Locate the cell with the specified text and output its (x, y) center coordinate. 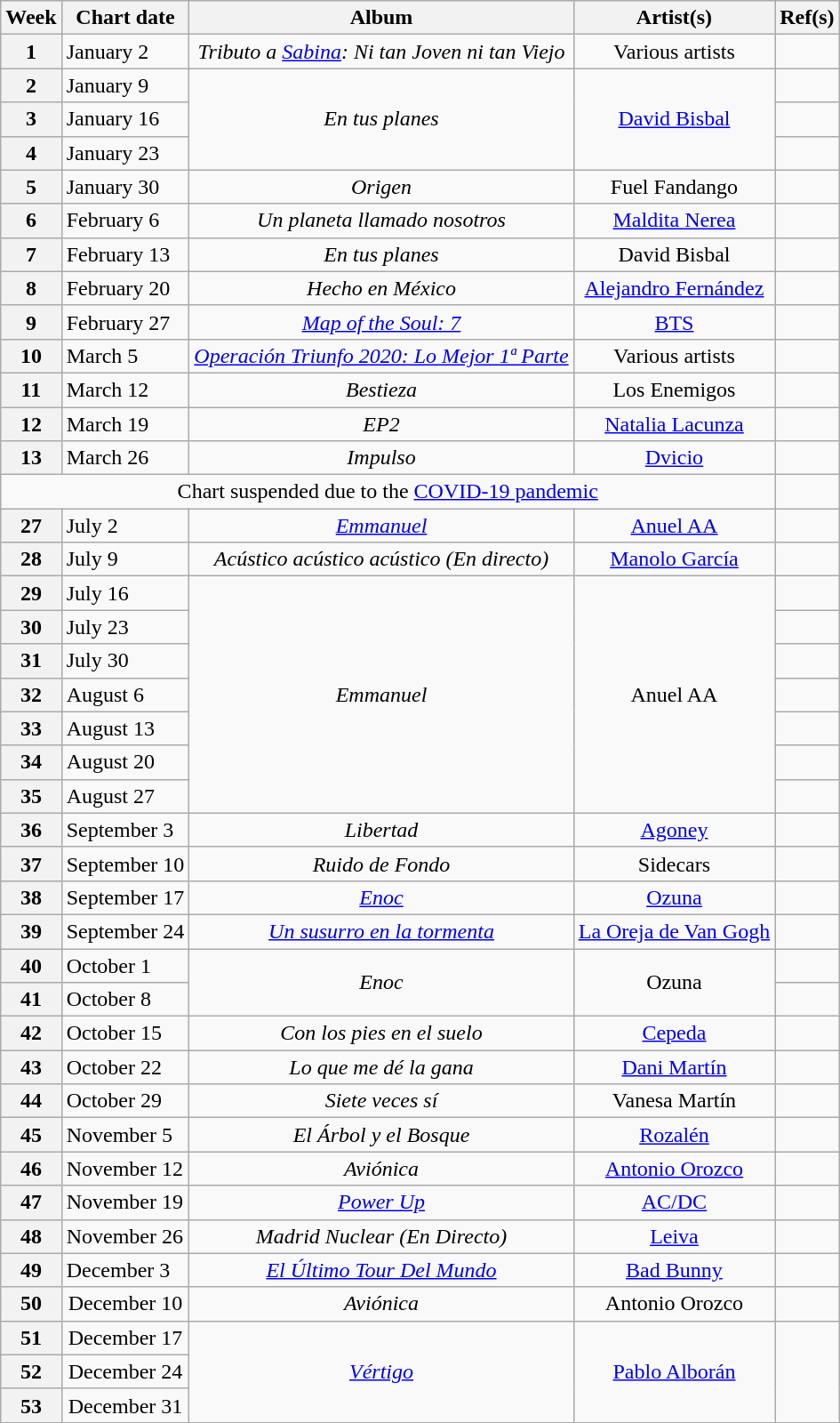
Bestieza (381, 390)
Bad Bunny (674, 1270)
BTS (674, 322)
Un susurro en la tormenta (381, 931)
Hecho en México (381, 288)
30 (31, 627)
6 (31, 221)
27 (31, 526)
Dani Martín (674, 1067)
October 22 (125, 1067)
3 (31, 119)
Siete veces sí (381, 1101)
Leiva (674, 1236)
Los Enemigos (674, 390)
December 17 (125, 1338)
December 24 (125, 1371)
July 23 (125, 627)
38 (31, 897)
Ref(s) (807, 18)
January 2 (125, 52)
Natalia Lacunza (674, 424)
Cepeda (674, 1033)
39 (31, 931)
La Oreja de Van Gogh (674, 931)
45 (31, 1135)
September 10 (125, 864)
Acústico acústico acústico (En directo) (381, 559)
August 20 (125, 762)
Un planeta llamado nosotros (381, 221)
March 12 (125, 390)
48 (31, 1236)
March 26 (125, 458)
El Último Tour Del Mundo (381, 1270)
November 26 (125, 1236)
Maldita Nerea (674, 221)
Ruido de Fondo (381, 864)
July 30 (125, 661)
13 (31, 458)
36 (31, 830)
November 19 (125, 1202)
40 (31, 965)
31 (31, 661)
9 (31, 322)
47 (31, 1202)
February 20 (125, 288)
El Árbol y el Bosque (381, 1135)
43 (31, 1067)
January 30 (125, 187)
Rozalén (674, 1135)
Vértigo (381, 1371)
November 12 (125, 1169)
September 17 (125, 897)
8 (31, 288)
December 3 (125, 1270)
October 1 (125, 965)
Chart date (125, 18)
11 (31, 390)
Week (31, 18)
Chart suspended due to the COVID-19 pandemic (388, 492)
33 (31, 728)
51 (31, 1338)
EP2 (381, 424)
February 6 (125, 221)
Tributo a Sabina: Ni tan Joven ni tan Viejo (381, 52)
52 (31, 1371)
January 16 (125, 119)
Map of the Soul: 7 (381, 322)
October 8 (125, 1000)
53 (31, 1405)
March 19 (125, 424)
Origen (381, 187)
Impulso (381, 458)
Operación Triunfo 2020: Lo Mejor 1ª Parte (381, 356)
September 3 (125, 830)
December 10 (125, 1304)
28 (31, 559)
35 (31, 796)
29 (31, 593)
Vanesa Martín (674, 1101)
October 15 (125, 1033)
Manolo García (674, 559)
2 (31, 85)
July 9 (125, 559)
August 13 (125, 728)
7 (31, 254)
January 9 (125, 85)
5 (31, 187)
October 29 (125, 1101)
32 (31, 695)
August 27 (125, 796)
Fuel Fandango (674, 187)
August 6 (125, 695)
Artist(s) (674, 18)
49 (31, 1270)
Album (381, 18)
42 (31, 1033)
50 (31, 1304)
10 (31, 356)
Madrid Nuclear (En Directo) (381, 1236)
4 (31, 153)
37 (31, 864)
November 5 (125, 1135)
1 (31, 52)
December 31 (125, 1405)
Agoney (674, 830)
Dvicio (674, 458)
Sidecars (674, 864)
Power Up (381, 1202)
12 (31, 424)
Lo que me dé la gana (381, 1067)
AC/DC (674, 1202)
46 (31, 1169)
February 27 (125, 322)
44 (31, 1101)
July 16 (125, 593)
Libertad (381, 830)
September 24 (125, 931)
March 5 (125, 356)
Pablo Alborán (674, 1371)
February 13 (125, 254)
Alejandro Fernández (674, 288)
January 23 (125, 153)
Con los pies en el suelo (381, 1033)
34 (31, 762)
July 2 (125, 526)
41 (31, 1000)
